Extract the [X, Y] coordinate from the center of the cell holding the provided text.  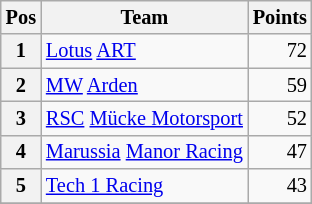
1 [21, 51]
2 [21, 85]
Marussia Manor Racing [144, 152]
72 [280, 51]
Team [144, 17]
43 [280, 186]
Tech 1 Racing [144, 186]
Lotus ART [144, 51]
47 [280, 152]
RSC Mücke Motorsport [144, 118]
MW Arden [144, 85]
3 [21, 118]
59 [280, 85]
52 [280, 118]
Points [280, 17]
Pos [21, 17]
4 [21, 152]
5 [21, 186]
